Output the [X, Y] coordinate of the center of the cell containing the given text.  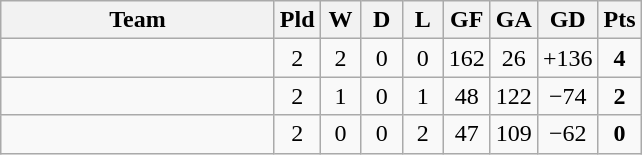
−74 [568, 96]
Pts [620, 20]
D [382, 20]
162 [466, 58]
48 [466, 96]
W [340, 20]
+136 [568, 58]
109 [514, 134]
47 [466, 134]
Pld [297, 20]
4 [620, 58]
L [422, 20]
122 [514, 96]
−62 [568, 134]
GF [466, 20]
26 [514, 58]
GA [514, 20]
Team [138, 20]
GD [568, 20]
